Capture the cell that displays the provided text and extract its [X, Y] central coordinate. 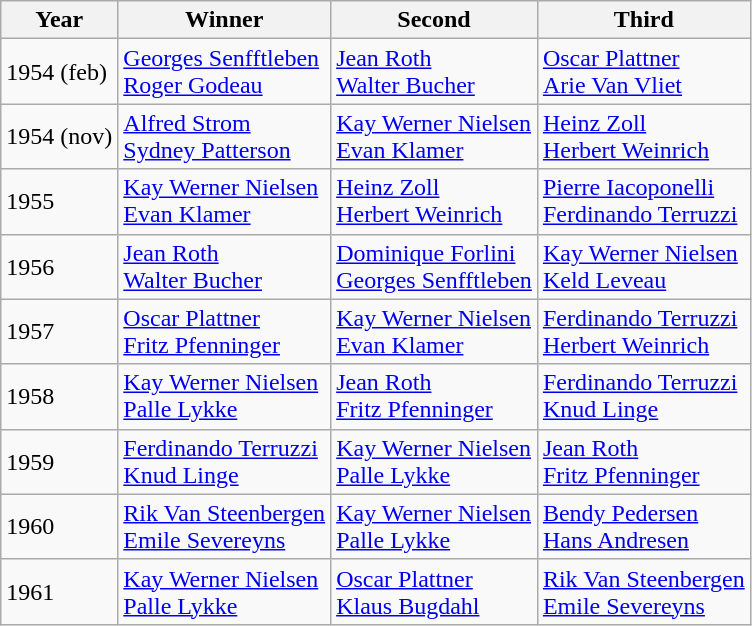
Georges Senfftleben Roger Godeau [224, 72]
1958 [60, 396]
1961 [60, 592]
1955 [60, 202]
1954 (nov) [60, 136]
1957 [60, 332]
Kay Werner Nielsen Keld Leveau [644, 266]
Second [434, 20]
1960 [60, 526]
Dominique Forlini Georges Senfftleben [434, 266]
Oscar Plattner Arie Van Vliet [644, 72]
1954 (feb) [60, 72]
Bendy Pedersen Hans Andresen [644, 526]
Third [644, 20]
Year [60, 20]
1959 [60, 462]
Alfred Strom Sydney Patterson [224, 136]
Ferdinando Terruzzi Herbert Weinrich [644, 332]
Oscar Plattner Klaus Bugdahl [434, 592]
Pierre Iacoponelli Ferdinando Terruzzi [644, 202]
Winner [224, 20]
Oscar Plattner Fritz Pfenninger [224, 332]
1956 [60, 266]
